Output the (x, y) coordinate of the center of the cell containing the given text.  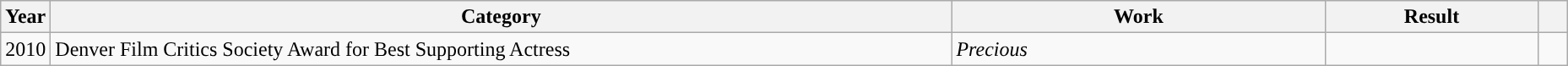
2010 (25, 49)
Work (1138, 17)
Precious (1138, 49)
Year (25, 17)
Denver Film Critics Society Award for Best Supporting Actress (502, 49)
Result (1432, 17)
Category (502, 17)
